Detect which cell encompasses the target text, then output its [x, y] center coordinate. 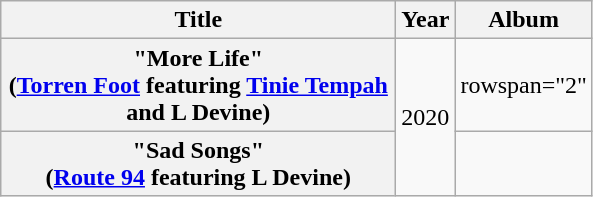
Year [426, 20]
Album [524, 20]
"More Life" (Torren Foot featuring Tinie Tempah and L Devine) [198, 85]
"Sad Songs" (Route 94 featuring L Devine) [198, 164]
2020 [426, 118]
Title [198, 20]
rowspan="2" [524, 85]
